Determine the [x, y] coordinate at the center of the cell enclosing the given text.  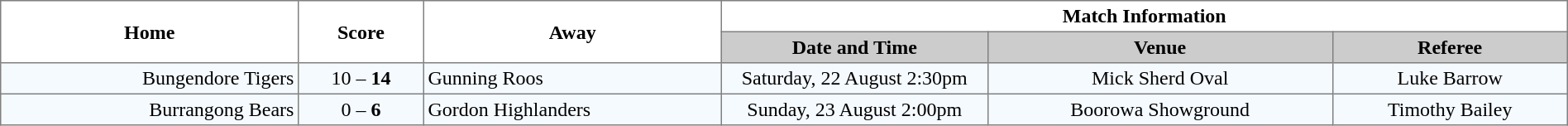
Timothy Bailey [1450, 109]
Mick Sherd Oval [1159, 79]
Saturday, 22 August 2:30pm [854, 79]
Bungendore Tigers [150, 79]
Score [361, 31]
Date and Time [854, 47]
Gordon Highlanders [572, 109]
Sunday, 23 August 2:00pm [854, 109]
0 – 6 [361, 109]
Boorowa Showground [1159, 109]
Match Information [1145, 17]
Luke Barrow [1450, 79]
10 – 14 [361, 79]
Referee [1450, 47]
Burrangong Bears [150, 109]
Venue [1159, 47]
Away [572, 31]
Home [150, 31]
Gunning Roos [572, 79]
